From the cell containing the given text, extract its center point as (X, Y) coordinate. 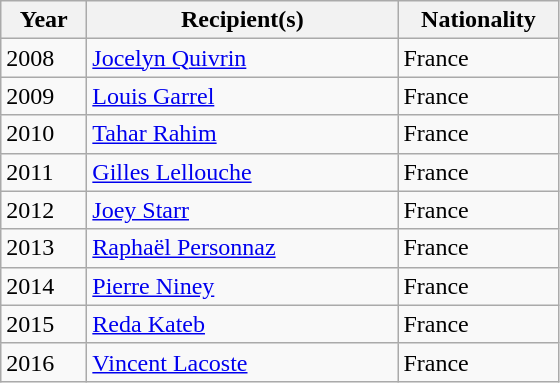
Reda Kateb (242, 324)
2012 (44, 210)
Jocelyn Quivrin (242, 58)
2010 (44, 134)
Nationality (478, 20)
2009 (44, 96)
Louis Garrel (242, 96)
Vincent Lacoste (242, 362)
2014 (44, 286)
2011 (44, 172)
Gilles Lellouche (242, 172)
Pierre Niney (242, 286)
Recipient(s) (242, 20)
Tahar Rahim (242, 134)
2015 (44, 324)
Joey Starr (242, 210)
2013 (44, 248)
Year (44, 20)
Raphaël Personnaz (242, 248)
2008 (44, 58)
2016 (44, 362)
